Search for the cell housing the specified text and yield its [X, Y] center coordinate. 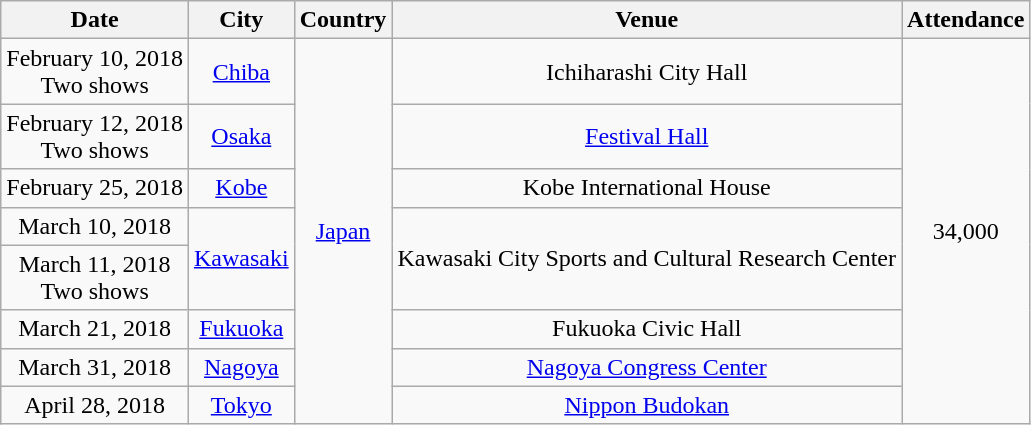
Attendance [966, 20]
April 28, 2018 [95, 405]
February 10, 2018Two shows [95, 72]
March 11, 2018Two shows [95, 278]
March 10, 2018 [95, 226]
City [241, 20]
Festival Hall [647, 136]
Venue [647, 20]
Fukuoka Civic Hall [647, 329]
Kawasaki City Sports and Cultural Research Center [647, 258]
Country [343, 20]
March 31, 2018 [95, 367]
March 21, 2018 [95, 329]
Date [95, 20]
Kobe International House [647, 188]
Nagoya [241, 367]
Kawasaki [241, 258]
February 25, 2018 [95, 188]
Ichiharashi City Hall [647, 72]
Osaka [241, 136]
Japan [343, 232]
Tokyo [241, 405]
Fukuoka [241, 329]
Nippon Budokan [647, 405]
Nagoya Congress Center [647, 367]
February 12, 2018Two shows [95, 136]
Kobe [241, 188]
Chiba [241, 72]
34,000 [966, 232]
